Locate the cell with the specified text and output its [x, y] center coordinate. 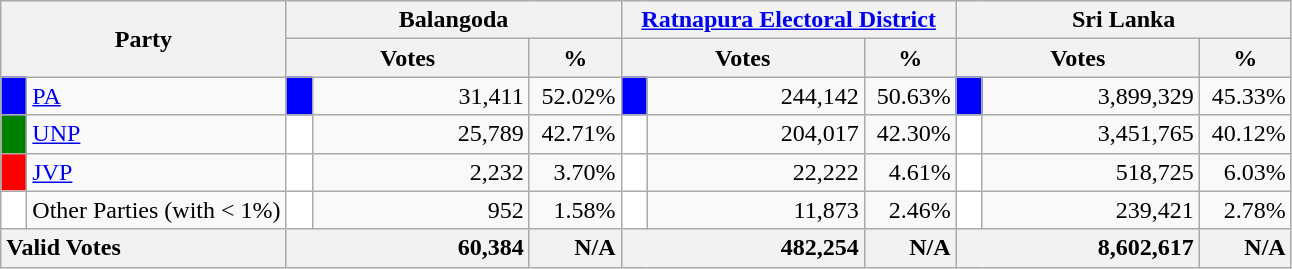
3,899,329 [1090, 96]
518,725 [1090, 172]
40.12% [1245, 134]
6.03% [1245, 172]
204,017 [756, 134]
60,384 [408, 248]
22,222 [756, 172]
50.63% [910, 96]
UNP [156, 134]
2,232 [420, 172]
4.61% [910, 172]
482,254 [742, 248]
1.58% [575, 210]
Valid Votes [144, 248]
Balangoda [454, 20]
952 [420, 210]
25,789 [420, 134]
244,142 [756, 96]
42.71% [575, 134]
2.78% [1245, 210]
Ratnapura Electoral District [788, 20]
42.30% [910, 134]
3,451,765 [1090, 134]
3.70% [575, 172]
45.33% [1245, 96]
239,421 [1090, 210]
Party [144, 39]
31,411 [420, 96]
11,873 [756, 210]
Sri Lanka [1124, 20]
PA [156, 96]
52.02% [575, 96]
8,602,617 [1078, 248]
Other Parties (with < 1%) [156, 210]
JVP [156, 172]
2.46% [910, 210]
